Locate the cell with the specified text and output its [x, y] center coordinate. 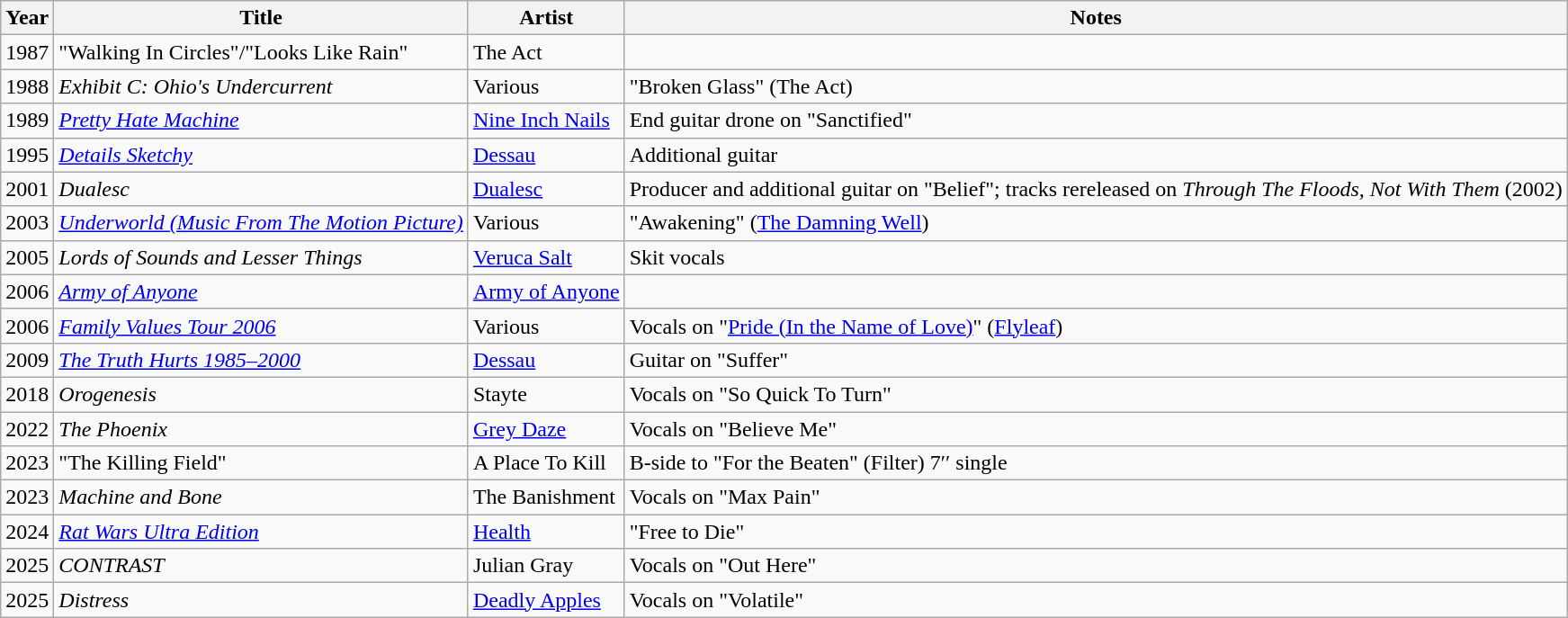
Distress [261, 600]
Grey Daze [546, 429]
2003 [27, 223]
Artist [546, 18]
The Banishment [546, 497]
Health [546, 532]
Orogenesis [261, 394]
1988 [27, 86]
2005 [27, 257]
CONTRAST [261, 566]
Notes [1096, 18]
Year [27, 18]
Vocals on "Pride (In the Name of Love)" (Flyleaf) [1096, 326]
Deadly Apples [546, 600]
A Place To Kill [546, 463]
"Walking In Circles"/"Looks Like Rain" [261, 52]
2022 [27, 429]
Additional guitar [1096, 155]
"Free to Die" [1096, 532]
Family Values Tour 2006 [261, 326]
1987 [27, 52]
2024 [27, 532]
Details Sketchy [261, 155]
Vocals on "Volatile" [1096, 600]
Skit vocals [1096, 257]
The Act [546, 52]
Stayte [546, 394]
2001 [27, 189]
Vocals on "Believe Me" [1096, 429]
Title [261, 18]
Underworld (Music From The Motion Picture) [261, 223]
1995 [27, 155]
Vocals on "So Quick To Turn" [1096, 394]
Machine and Bone [261, 497]
Nine Inch Nails [546, 121]
Veruca Salt [546, 257]
The Phoenix [261, 429]
1989 [27, 121]
2009 [27, 360]
Exhibit C: Ohio's Undercurrent [261, 86]
"Awakening" (The Damning Well) [1096, 223]
Vocals on "Out Here" [1096, 566]
Rat Wars Ultra Edition [261, 532]
Guitar on "Suffer" [1096, 360]
B-side to "For the Beaten" (Filter) 7′′ single [1096, 463]
2018 [27, 394]
End guitar drone on "Sanctified" [1096, 121]
Vocals on "Max Pain" [1096, 497]
Julian Gray [546, 566]
The Truth Hurts 1985–2000 [261, 360]
Lords of Sounds and Lesser Things [261, 257]
"Broken Glass" (The Act) [1096, 86]
"The Killing Field" [261, 463]
Pretty Hate Machine [261, 121]
Producer and additional guitar on "Belief"; tracks rereleased on Through The Floods, Not With Them (2002) [1096, 189]
